Return the [x, y] coordinate for the center point of the cell that contains the specified text.  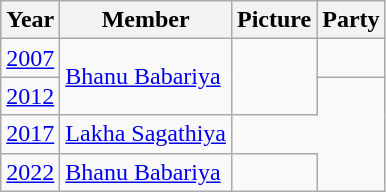
Picture [274, 20]
2017 [30, 134]
Year [30, 20]
Lakha Sagathiya [146, 134]
2007 [30, 58]
2012 [30, 96]
Member [146, 20]
Party [351, 20]
2022 [30, 172]
